Pinpoint the cell where the given text exists, returning its (x, y) midpoint coordinate. 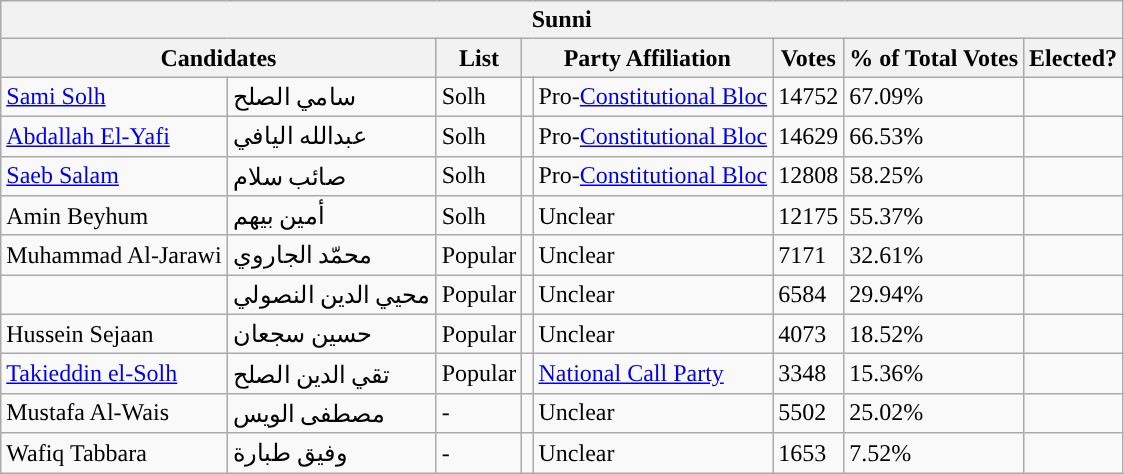
Candidates (218, 58)
58.25% (934, 176)
67.09% (934, 97)
55.37% (934, 216)
7.52% (934, 453)
14752 (808, 97)
12175 (808, 216)
Party Affiliation (648, 58)
1653 (808, 453)
مصطفى الويس (332, 413)
Mustafa Al-Wais (114, 413)
Votes (808, 58)
6584 (808, 295)
تقي الدين الصلح (332, 374)
18.52% (934, 334)
Hussein Sejaan (114, 334)
25.02% (934, 413)
Amin Beyhum (114, 216)
29.94% (934, 295)
Sami Solh (114, 97)
7171 (808, 255)
سامي الصلح (332, 97)
National Call Party (653, 374)
أمين بيهم (332, 216)
% of Total Votes (934, 58)
Elected? (1074, 58)
محيي الدين النصولي (332, 295)
15.36% (934, 374)
5502 (808, 413)
Sunni (562, 20)
Saeb Salam (114, 176)
List (479, 58)
66.53% (934, 136)
Wafiq Tabbara (114, 453)
Takieddin el-Solh (114, 374)
4073 (808, 334)
محمّد الجاروي (332, 255)
14629 (808, 136)
Abdallah El-Yafi (114, 136)
حسين سجعان (332, 334)
عبدالله اليافي (332, 136)
32.61% (934, 255)
12808 (808, 176)
وفيق طبارة (332, 453)
Muhammad Al-Jarawi (114, 255)
3348 (808, 374)
صائب سلام (332, 176)
